Find where the given text appears and provide that cell's center as (X, Y) coordinate. 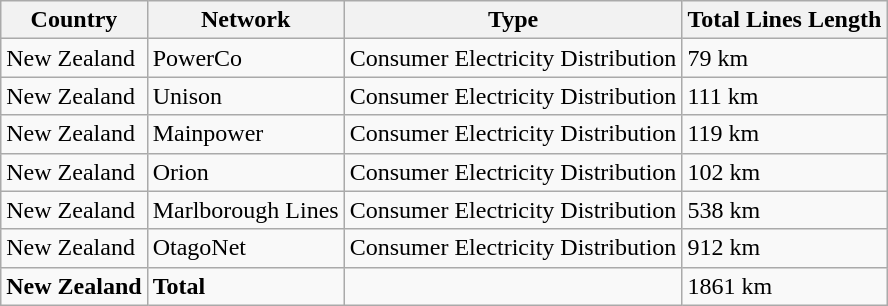
538 km (784, 210)
Total Lines Length (784, 20)
OtagoNet (246, 248)
Mainpower (246, 134)
111 km (784, 96)
Orion (246, 172)
1861 km (784, 286)
PowerCo (246, 58)
79 km (784, 58)
Type (513, 20)
Marlborough Lines (246, 210)
912 km (784, 248)
119 km (784, 134)
Total (246, 286)
Unison (246, 96)
102 km (784, 172)
Network (246, 20)
Country (74, 20)
